Return the [x, y] coordinate for the center point of the cell that contains the specified text.  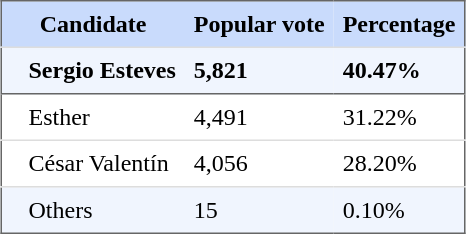
Others [102, 210]
40.47% [400, 70]
César Valentín [102, 163]
15 [260, 210]
Sergio Esteves [102, 70]
Percentage [400, 24]
4,491 [260, 117]
Popular vote [260, 24]
Esther [102, 117]
28.20% [400, 163]
5,821 [260, 70]
Candidate [93, 24]
4,056 [260, 163]
0.10% [400, 210]
31.22% [400, 117]
